Find where the given text appears and provide that cell's center as (X, Y) coordinate. 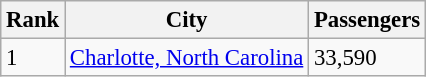
1 (33, 58)
Passengers (368, 20)
City (187, 20)
Charlotte, North Carolina (187, 58)
Rank (33, 20)
33,590 (368, 58)
